Extract the [X, Y] coordinate from the center of the cell holding the provided text.  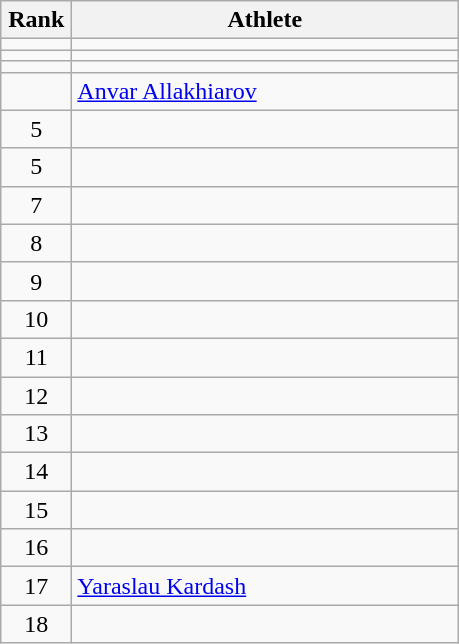
18 [36, 624]
10 [36, 319]
12 [36, 395]
14 [36, 472]
8 [36, 243]
13 [36, 434]
Athlete [265, 20]
16 [36, 548]
15 [36, 510]
9 [36, 281]
7 [36, 205]
17 [36, 586]
11 [36, 357]
Anvar Allakhiarov [265, 91]
Rank [36, 20]
Yaraslau Kardash [265, 586]
